Capture the cell that displays the provided text and extract its [X, Y] central coordinate. 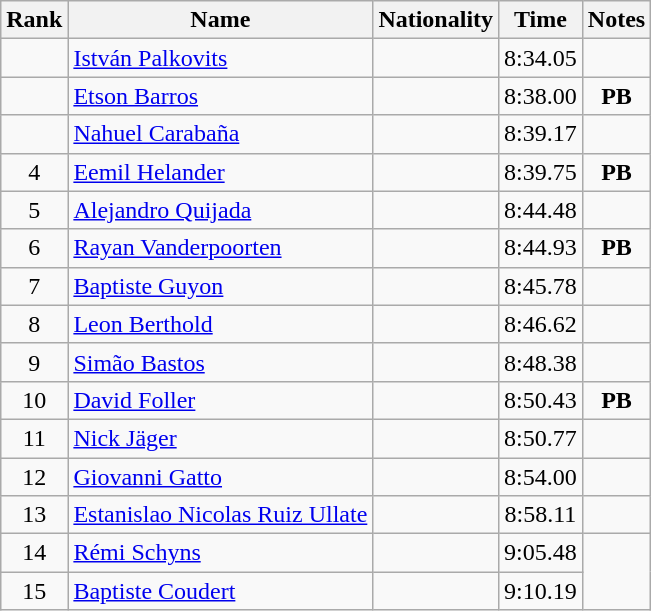
14 [34, 553]
István Palkovits [220, 58]
Rank [34, 20]
Leon Berthold [220, 324]
David Foller [220, 400]
8:38.00 [541, 96]
13 [34, 515]
8:50.43 [541, 400]
10 [34, 400]
7 [34, 286]
8:34.05 [541, 58]
5 [34, 210]
Nick Jäger [220, 438]
6 [34, 248]
8:44.93 [541, 248]
8 [34, 324]
9:05.48 [541, 553]
Rayan Vanderpoorten [220, 248]
8:39.75 [541, 172]
Rémi Schyns [220, 553]
Nationality [436, 20]
Giovanni Gatto [220, 477]
Alejandro Quijada [220, 210]
Simão Bastos [220, 362]
11 [34, 438]
9:10.19 [541, 591]
Notes [616, 20]
Nahuel Carabaña [220, 134]
15 [34, 591]
12 [34, 477]
8:50.77 [541, 438]
8:46.62 [541, 324]
Time [541, 20]
8:54.00 [541, 477]
Etson Barros [220, 96]
Baptiste Guyon [220, 286]
9 [34, 362]
8:39.17 [541, 134]
8:48.38 [541, 362]
Estanislao Nicolas Ruiz Ullate [220, 515]
8:58.11 [541, 515]
Baptiste Coudert [220, 591]
4 [34, 172]
Eemil Helander [220, 172]
8:45.78 [541, 286]
8:44.48 [541, 210]
Name [220, 20]
